Detect which cell encompasses the target text, then output its [x, y] center coordinate. 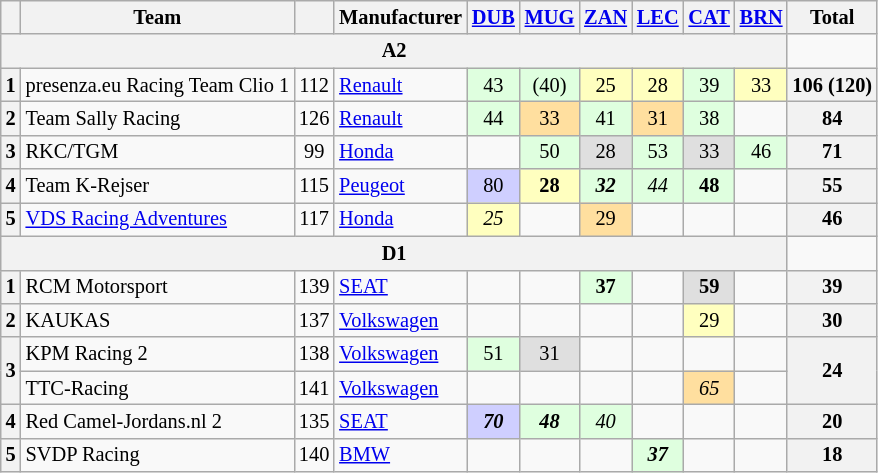
41 [606, 118]
84 [832, 118]
A2 [394, 51]
138 [314, 354]
Peugeot [400, 186]
30 [832, 320]
32 [606, 186]
126 [314, 118]
18 [832, 455]
presenza.eu Racing Team Clio 1 [158, 85]
50 [550, 152]
43 [494, 85]
40 [606, 421]
106 (120) [832, 85]
ZAN [606, 17]
55 [832, 186]
Total [832, 17]
137 [314, 320]
70 [494, 421]
20 [832, 421]
139 [314, 287]
CAT [710, 17]
TTC-Racing [158, 388]
BMW [400, 455]
135 [314, 421]
141 [314, 388]
BRN [762, 17]
112 [314, 85]
LEC [658, 17]
51 [494, 354]
80 [494, 186]
MUG [550, 17]
Manufacturer [400, 17]
D1 [394, 253]
VDS Racing Adventures [158, 219]
KPM Racing 2 [158, 354]
Team Sally Racing [158, 118]
117 [314, 219]
(40) [550, 85]
Team [158, 17]
140 [314, 455]
71 [832, 152]
Red Camel-Jordans.nl 2 [158, 421]
Team K-Rejser [158, 186]
24 [832, 370]
115 [314, 186]
53 [658, 152]
DUB [494, 17]
99 [314, 152]
RCM Motorsport [158, 287]
65 [710, 388]
SVDP Racing [158, 455]
38 [710, 118]
RKC/TGM [158, 152]
KAUKAS [158, 320]
59 [710, 287]
